Search for the cell housing the specified text and yield its (X, Y) center coordinate. 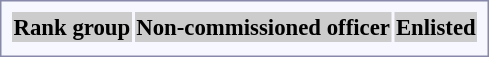
Non-commissioned officer (264, 27)
Rank group (72, 27)
Enlisted (436, 27)
